Locate the cell with the specified text and output its (X, Y) center coordinate. 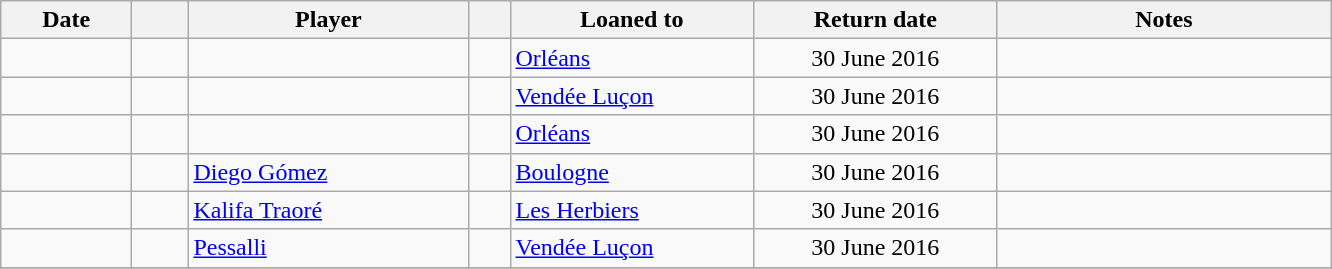
Player (328, 20)
Boulogne (632, 172)
Loaned to (632, 20)
Kalifa Traoré (328, 210)
Diego Gómez (328, 172)
Notes (1164, 20)
Return date (876, 20)
Pessalli (328, 248)
Les Herbiers (632, 210)
Date (66, 20)
